Return (x, y) of the center of cell containing provided text 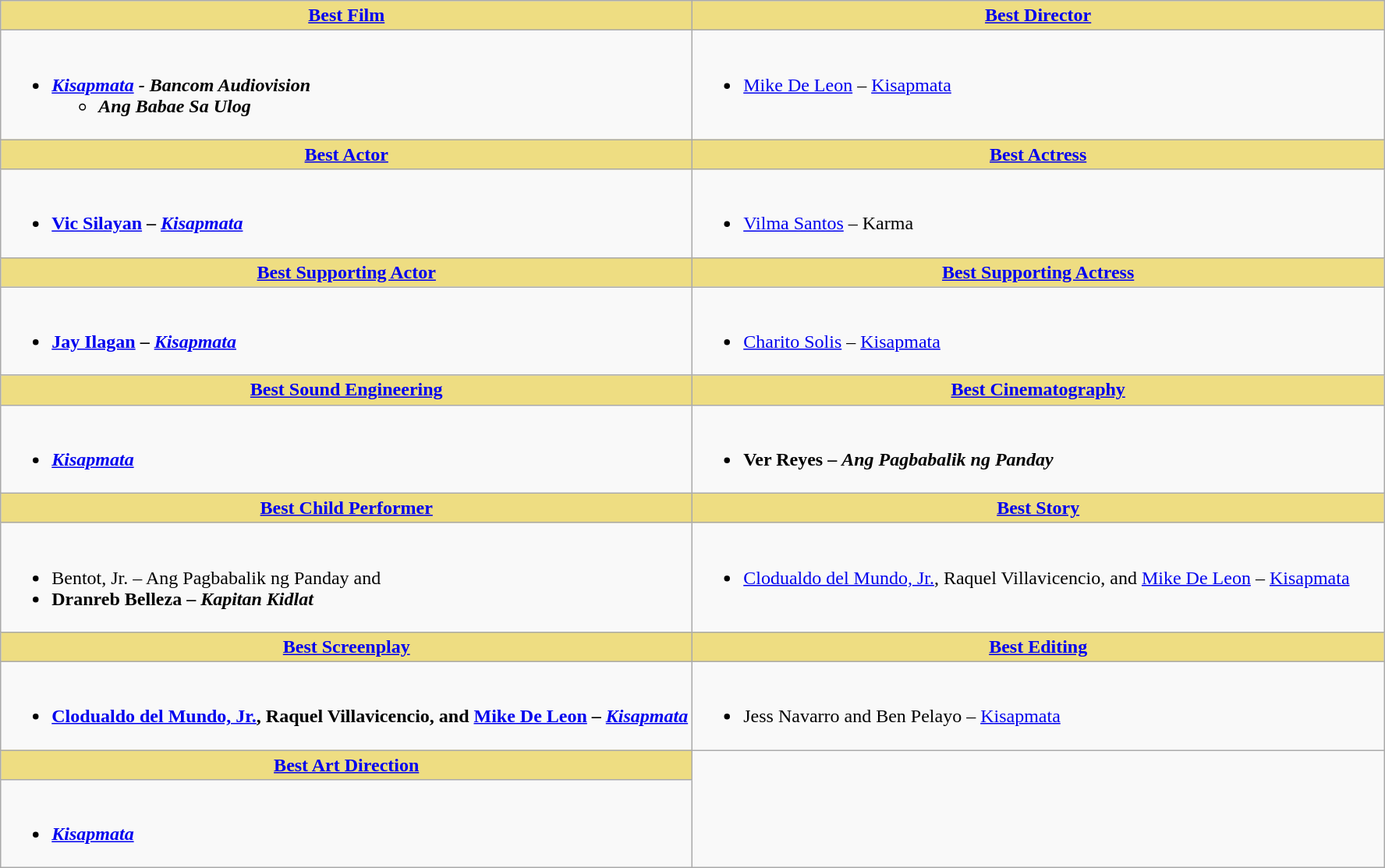
Charito Solis – Kisapmata (1039, 331)
Jay Ilagan – Kisapmata (346, 331)
Best Child Performer (346, 508)
Mike De Leon – Kisapmata (1039, 85)
Vilma Santos – Karma (1039, 214)
Best Actor (346, 154)
Best Supporting Actress (1039, 272)
Jess Navarro and Ben Pelayo – Kisapmata (1039, 705)
Best Director (1039, 16)
Ver Reyes – Ang Pagbabalik ng Panday (1039, 449)
Best Actress (1039, 154)
Best Editing (1039, 647)
Bentot, Jr. – Ang Pagbabalik ng Panday andDranreb Belleza – Kapitan Kidlat (346, 577)
Best Art Direction (346, 765)
Best Film (346, 16)
Vic Silayan – Kisapmata (346, 214)
Kisapmata - Bancom AudiovisionAng Babae Sa Ulog (346, 85)
Best Story (1039, 508)
Best Cinematography (1039, 390)
Best Screenplay (346, 647)
Best Supporting Actor (346, 272)
Best Sound Engineering (346, 390)
